Search for the cell housing the specified text and yield its [x, y] center coordinate. 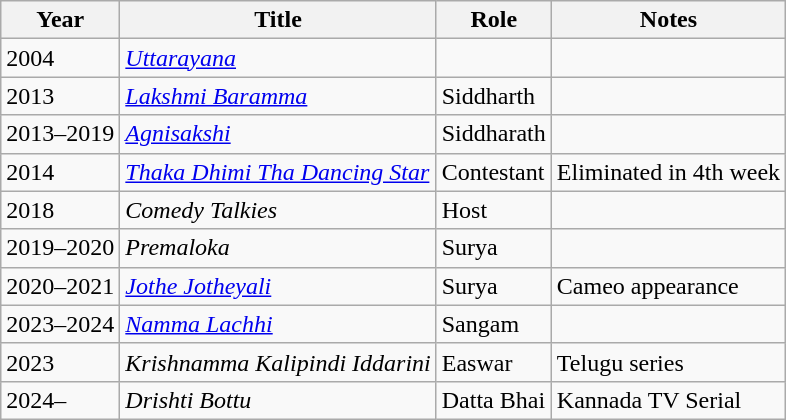
Notes [668, 20]
Cameo appearance [668, 286]
Comedy Talkies [278, 210]
Siddharath [494, 134]
Siddharth [494, 96]
2023–2024 [60, 324]
Telugu series [668, 362]
2013–2019 [60, 134]
2020–2021 [60, 286]
2019–2020 [60, 248]
Drishti Bottu [278, 400]
Krishnamma Kalipindi Iddarini [278, 362]
2013 [60, 96]
Datta Bhai [494, 400]
Easwar [494, 362]
Jothe Jotheyali [278, 286]
Year [60, 20]
Thaka Dhimi Tha Dancing Star [278, 172]
2018 [60, 210]
2014 [60, 172]
Agnisakshi [278, 134]
Host [494, 210]
Role [494, 20]
Lakshmi Baramma [278, 96]
2023 [60, 362]
Title [278, 20]
Kannada TV Serial [668, 400]
Eliminated in 4th week [668, 172]
Namma Lachhi [278, 324]
2004 [60, 58]
Premaloka [278, 248]
2024– [60, 400]
Contestant [494, 172]
Sangam [494, 324]
Uttarayana [278, 58]
